Detect which cell encompasses the target text, then output its (X, Y) center coordinate. 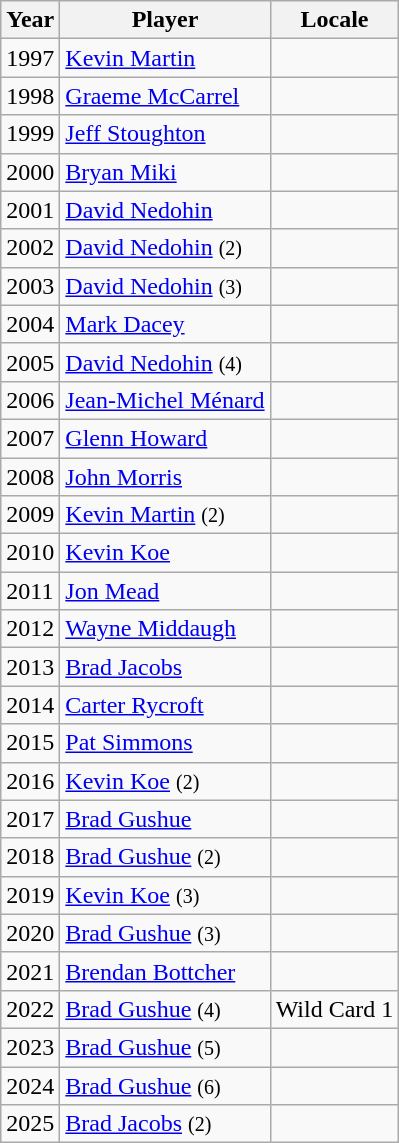
Kevin Koe (165, 553)
Graeme McCarrel (165, 96)
Brad Jacobs (2) (165, 1124)
Carter Rycroft (165, 705)
2014 (30, 705)
2006 (30, 400)
Jeff Stoughton (165, 134)
2024 (30, 1085)
2017 (30, 819)
2019 (30, 895)
2009 (30, 515)
Bryan Miki (165, 172)
David Nedohin (3) (165, 286)
2023 (30, 1047)
2016 (30, 781)
Locale (334, 20)
Brad Gushue (165, 819)
2012 (30, 629)
John Morris (165, 477)
Mark Dacey (165, 324)
Brad Gushue (5) (165, 1047)
Wayne Middaugh (165, 629)
Wild Card 1 (334, 1009)
Brad Gushue (6) (165, 1085)
1999 (30, 134)
Kevin Martin (2) (165, 515)
Year (30, 20)
David Nedohin (165, 210)
David Nedohin (2) (165, 248)
2008 (30, 477)
Brad Gushue (2) (165, 857)
Kevin Martin (165, 58)
Brad Jacobs (165, 667)
2025 (30, 1124)
1998 (30, 96)
2002 (30, 248)
Pat Simmons (165, 743)
1997 (30, 58)
2001 (30, 210)
Brad Gushue (3) (165, 933)
2018 (30, 857)
Glenn Howard (165, 438)
Player (165, 20)
2013 (30, 667)
2005 (30, 362)
2000 (30, 172)
2004 (30, 324)
2007 (30, 438)
Brendan Bottcher (165, 971)
2022 (30, 1009)
Kevin Koe (3) (165, 895)
Jean-Michel Ménard (165, 400)
David Nedohin (4) (165, 362)
2015 (30, 743)
Brad Gushue (4) (165, 1009)
2021 (30, 971)
Kevin Koe (2) (165, 781)
2020 (30, 933)
2011 (30, 591)
Jon Mead (165, 591)
2010 (30, 553)
2003 (30, 286)
